Return (x, y) of the center of cell containing provided text 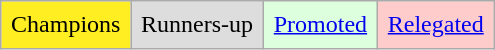
Champions (66, 25)
Promoted (320, 25)
Runners-up (198, 25)
Relegated (436, 25)
